Extract the (x, y) coordinate from the center of the cell holding the provided text.  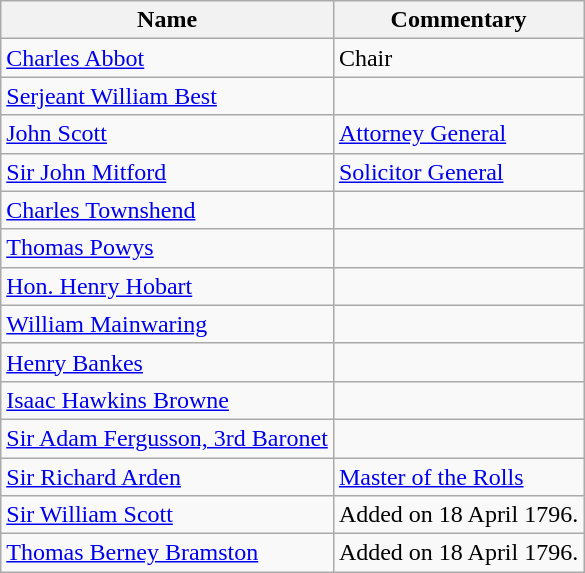
Charles Abbot (168, 58)
Sir John Mitford (168, 172)
Attorney General (458, 134)
Charles Townshend (168, 210)
Commentary (458, 20)
Thomas Powys (168, 248)
Master of the Rolls (458, 477)
John Scott (168, 134)
Name (168, 20)
Chair (458, 58)
Serjeant William Best (168, 96)
Isaac Hawkins Browne (168, 400)
Solicitor General (458, 172)
Sir William Scott (168, 515)
Hon. Henry Hobart (168, 286)
Sir Adam Fergusson, 3rd Baronet (168, 438)
Thomas Berney Bramston (168, 553)
Sir Richard Arden (168, 477)
William Mainwaring (168, 324)
Henry Bankes (168, 362)
